For the text-containing cell, return its midpoint in (X, Y) coordinate format. 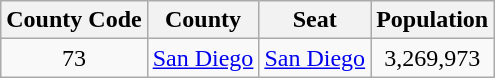
Seat (315, 20)
73 (74, 58)
3,269,973 (432, 58)
County Code (74, 20)
County (203, 20)
Population (432, 20)
